Detect which cell encompasses the target text, then output its [X, Y] center coordinate. 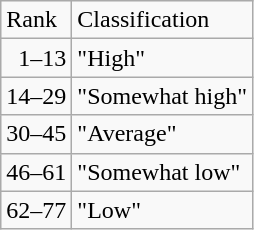
Rank [36, 20]
30–45 [36, 134]
"High" [162, 58]
Classification [162, 20]
"Average" [162, 134]
46–61 [36, 172]
1–13 [36, 58]
"Somewhat low" [162, 172]
"Low" [162, 210]
62–77 [36, 210]
"Somewhat high" [162, 96]
14–29 [36, 96]
